Scan for the cell matching the given text and deliver its (x, y) coordinate at center. 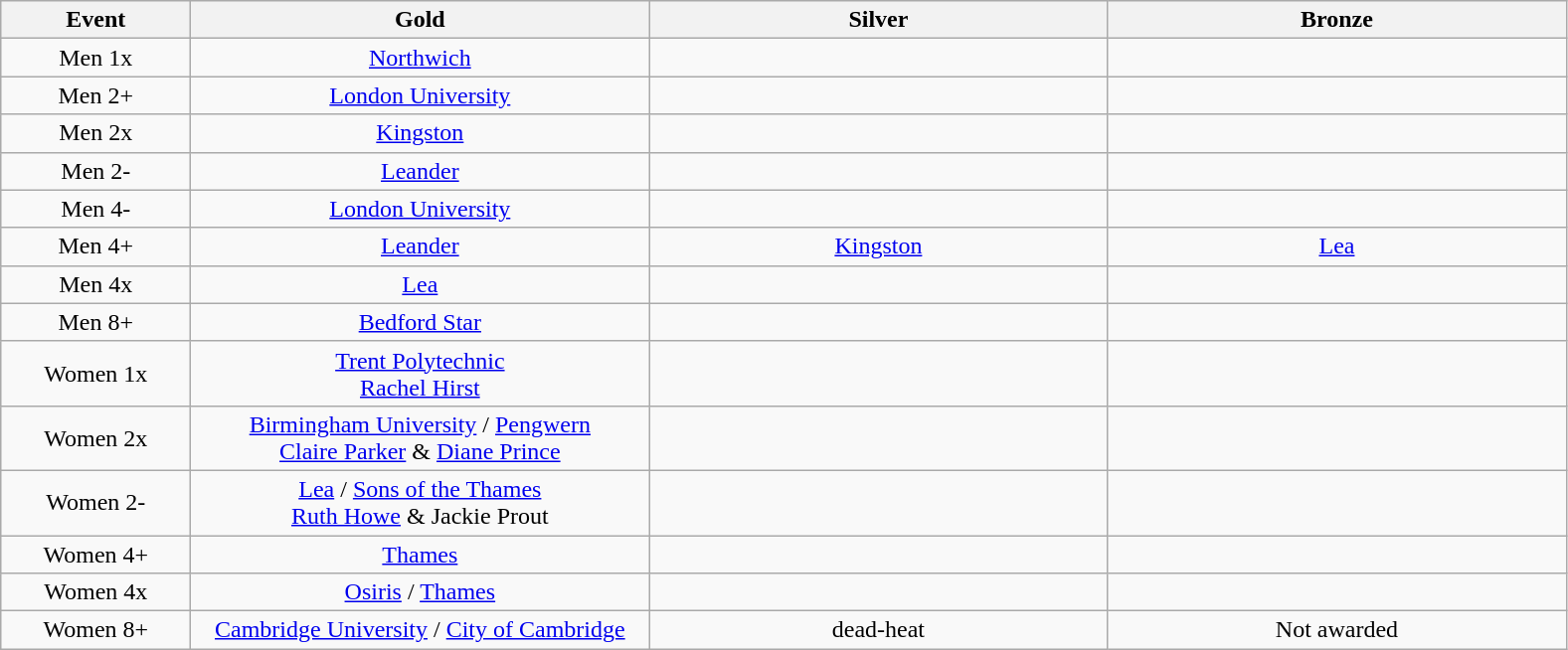
Women 4+ (95, 554)
Osiris / Thames (420, 592)
Birmingham University / Pengwern Claire Parker & Diane Prince (420, 437)
Lea / Sons of the ThamesRuth Howe & Jackie Prout (420, 503)
Event (95, 20)
Men 2- (95, 171)
Trent PolytechnicRachel Hirst (420, 374)
Men 4+ (95, 246)
Bedford Star (420, 322)
Bronze (1336, 20)
Not awarded (1336, 630)
Women 2- (95, 503)
Men 2x (95, 133)
Men 8+ (95, 322)
Women 4x (95, 592)
Women 8+ (95, 630)
dead-heat (879, 630)
Northwich (420, 58)
Women 1x (95, 374)
Men 4x (95, 284)
Gold (420, 20)
Women 2x (95, 437)
Cambridge University / City of Cambridge (420, 630)
Silver (879, 20)
Men 2+ (95, 95)
Men 4- (95, 209)
Men 1x (95, 58)
Thames (420, 554)
